Determine the [X, Y] coordinate at the center of the cell enclosing the given text.  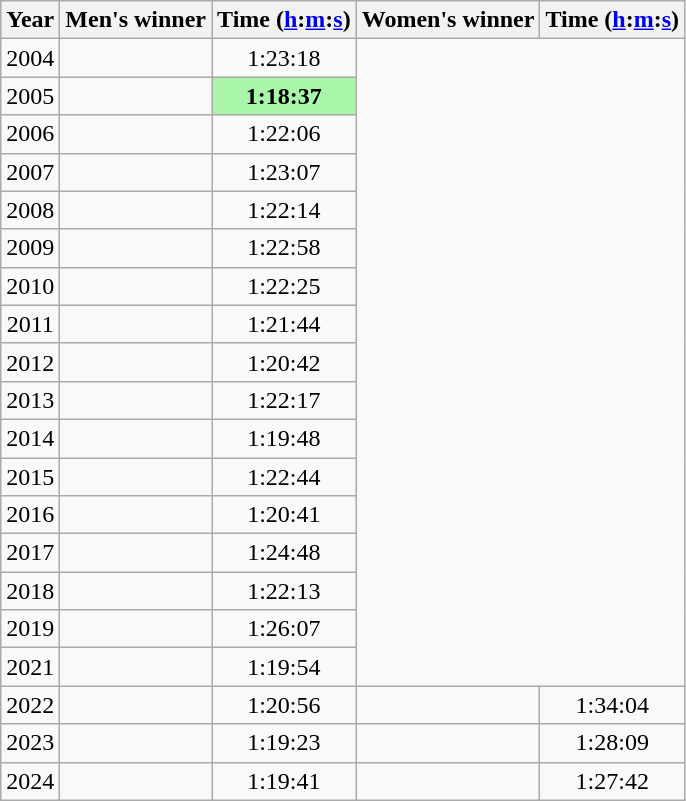
2007 [30, 172]
1:19:48 [284, 438]
2011 [30, 324]
1:28:09 [612, 743]
1:21:44 [284, 324]
1:27:42 [612, 781]
1:20:41 [284, 515]
1:22:06 [284, 134]
2010 [30, 286]
2008 [30, 210]
2013 [30, 400]
2015 [30, 477]
2004 [30, 58]
1:22:14 [284, 210]
2016 [30, 515]
2018 [30, 591]
2009 [30, 248]
Men's winner [136, 20]
1:22:25 [284, 286]
1:18:37 [284, 96]
1:22:17 [284, 400]
2024 [30, 781]
2017 [30, 553]
1:22:13 [284, 591]
1:20:42 [284, 362]
1:22:44 [284, 477]
1:23:18 [284, 58]
1:34:04 [612, 705]
Women's winner [448, 20]
2019 [30, 629]
2006 [30, 134]
1:26:07 [284, 629]
1:19:23 [284, 743]
1:24:48 [284, 553]
2005 [30, 96]
1:19:41 [284, 781]
2023 [30, 743]
1:23:07 [284, 172]
1:20:56 [284, 705]
2021 [30, 667]
2022 [30, 705]
1:19:54 [284, 667]
Year [30, 20]
2014 [30, 438]
2012 [30, 362]
1:22:58 [284, 248]
